Determine the (X, Y) coordinate at the center of the cell enclosing the given text.  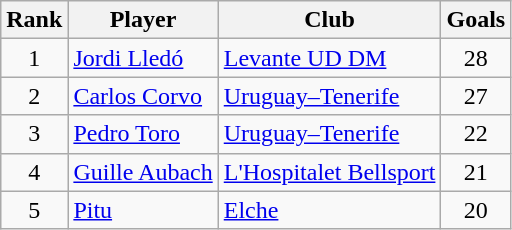
Player (143, 20)
28 (476, 58)
21 (476, 172)
22 (476, 134)
20 (476, 210)
Guille Aubach (143, 172)
L'Hospitalet Bellsport (330, 172)
27 (476, 96)
1 (34, 58)
Goals (476, 20)
5 (34, 210)
Club (330, 20)
Pedro Toro (143, 134)
Jordi Lledó (143, 58)
Elche (330, 210)
Levante UD DM (330, 58)
3 (34, 134)
4 (34, 172)
Rank (34, 20)
2 (34, 96)
Pitu (143, 210)
Carlos Corvo (143, 96)
